Identify which cell holds the provided text, then report its (X, Y) central coordinate. 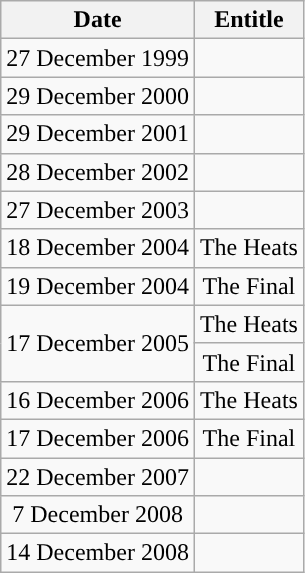
16 December 2006 (98, 400)
17 December 2005 (98, 343)
18 December 2004 (98, 248)
19 December 2004 (98, 286)
17 December 2006 (98, 438)
29 December 2001 (98, 134)
14 December 2008 (98, 553)
29 December 2000 (98, 96)
Date (98, 20)
7 December 2008 (98, 515)
Entitle (248, 20)
28 December 2002 (98, 172)
27 December 1999 (98, 58)
22 December 2007 (98, 477)
27 December 2003 (98, 210)
